Provide the [x, y] coordinate of the cell's center where the given text is located.  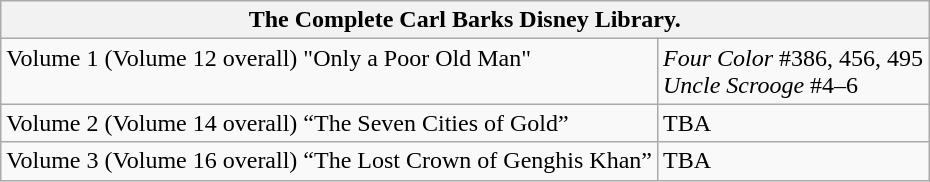
The Complete Carl Barks Disney Library. [465, 20]
Volume 1 (Volume 12 overall) "Only a Poor Old Man" [330, 72]
Four Color #386, 456, 495 Uncle Scrooge #4–6 [792, 72]
Volume 2 (Volume 14 overall) “The Seven Cities of Gold” [330, 123]
Volume 3 (Volume 16 overall) “The Lost Crown of Genghis Khan” [330, 161]
